Return (x, y) of the center of cell containing provided text 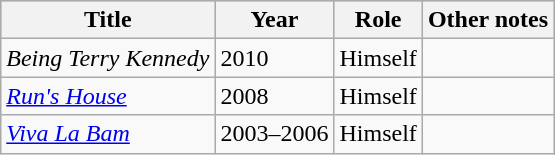
Run's House (108, 96)
Other notes (488, 20)
Title (108, 20)
Being Terry Kennedy (108, 58)
2003–2006 (274, 134)
2010 (274, 58)
Viva La Bam (108, 134)
2008 (274, 96)
Role (378, 20)
Year (274, 20)
